Search for the cell housing the specified text and yield its (x, y) center coordinate. 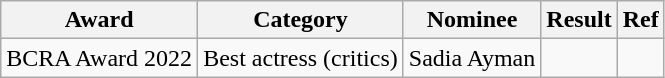
Ref (640, 20)
Result (579, 20)
Award (100, 20)
BCRA Award 2022 (100, 58)
Nominee (472, 20)
Best actress (critics) (301, 58)
Sadia Ayman (472, 58)
Category (301, 20)
